Determine the [x, y] coordinate at the center of the cell enclosing the given text.  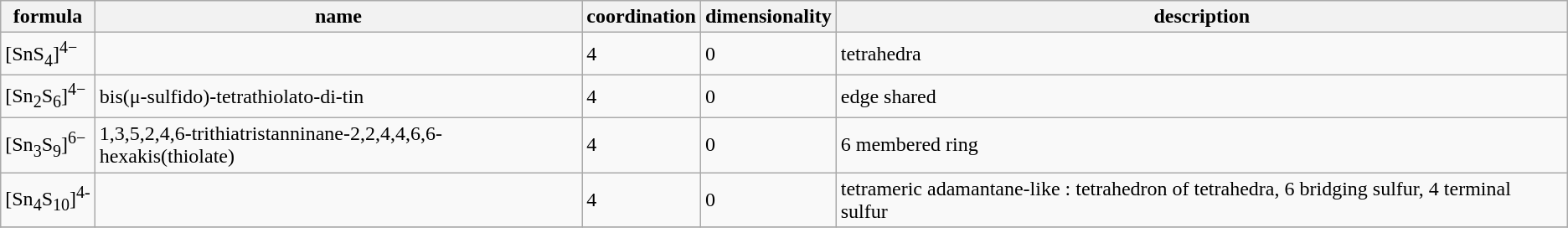
name [338, 17]
coordination [642, 17]
[Sn2S6]4− [48, 97]
tetrameric adamantane-like : tetrahedron of tetrahedra, 6 bridging sulfur, 4 terminal sulfur [1201, 199]
[Sn3S9]6− [48, 144]
1,3,5,2,4,6-trithiatristanninane-2,2,4,4,6,6-hexakis(thiolate) [338, 144]
edge shared [1201, 97]
dimensionality [768, 17]
tetrahedra [1201, 54]
[Sn4S10]4- [48, 199]
6 membered ring [1201, 144]
bis(μ-sulfido)-tetrathiolato-di-tin [338, 97]
formula [48, 17]
description [1201, 17]
[SnS4]4− [48, 54]
